Scan for the cell matching the given text and deliver its (X, Y) coordinate at center. 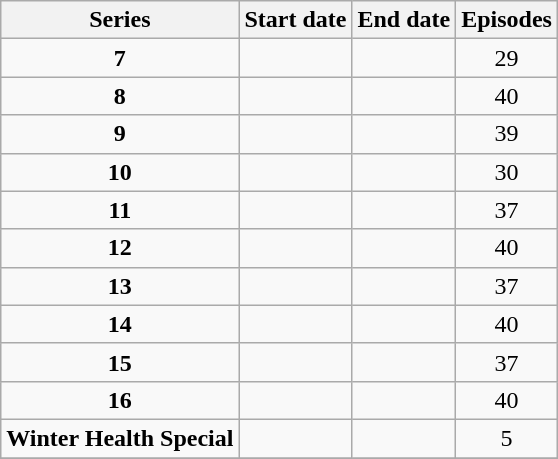
Start date (296, 20)
7 (120, 58)
Episodes (507, 20)
10 (120, 172)
9 (120, 134)
14 (120, 324)
16 (120, 400)
30 (507, 172)
End date (404, 20)
29 (507, 58)
13 (120, 286)
Winter Health Special (120, 438)
12 (120, 248)
5 (507, 438)
15 (120, 362)
8 (120, 96)
39 (507, 134)
11 (120, 210)
Series (120, 20)
